Search for the cell housing the specified text and yield its [X, Y] center coordinate. 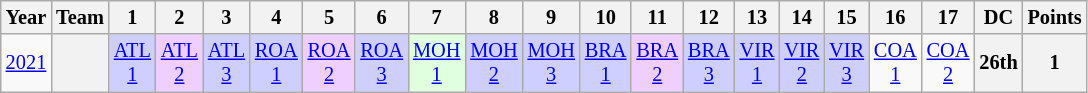
ROA2 [330, 63]
10 [606, 17]
Year [26, 17]
BRA3 [709, 63]
MOH3 [552, 63]
17 [948, 17]
BRA1 [606, 63]
VIR3 [846, 63]
ATL3 [226, 63]
ROA1 [276, 63]
12 [709, 17]
4 [276, 17]
9 [552, 17]
2 [180, 17]
ATL2 [180, 63]
26th [998, 63]
BRA2 [657, 63]
7 [436, 17]
15 [846, 17]
COA1 [896, 63]
11 [657, 17]
COA2 [948, 63]
13 [758, 17]
16 [896, 17]
VIR2 [802, 63]
VIR1 [758, 63]
3 [226, 17]
ROA3 [382, 63]
ATL1 [132, 63]
14 [802, 17]
MOH2 [494, 63]
Team [80, 17]
Points [1055, 17]
8 [494, 17]
DC [998, 17]
6 [382, 17]
2021 [26, 63]
5 [330, 17]
MOH1 [436, 63]
